Output the [X, Y] coordinate of the center of the cell containing the given text.  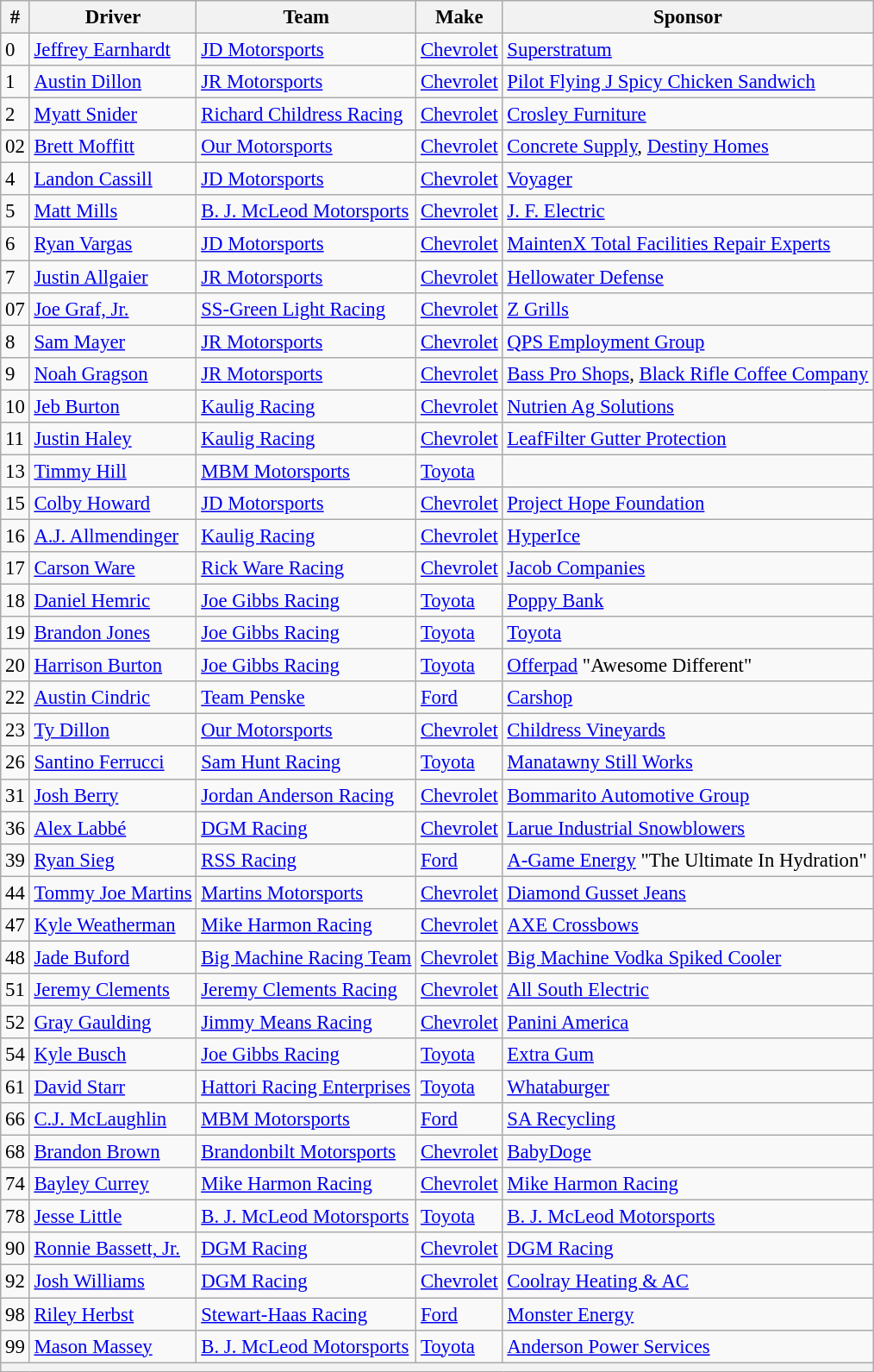
68 [16, 1152]
Alex Labbé [113, 828]
Larue Industrial Snowblowers [688, 828]
Riley Herbst [113, 1314]
Big Machine Vodka Spiked Cooler [688, 957]
Timmy Hill [113, 471]
Monster Energy [688, 1314]
44 [16, 893]
7 [16, 277]
Ryan Sieg [113, 860]
15 [16, 504]
Extra Gum [688, 1055]
Colby Howard [113, 504]
19 [16, 633]
11 [16, 439]
Poppy Bank [688, 601]
0 [16, 50]
Voyager [688, 179]
02 [16, 147]
Ronnie Bassett, Jr. [113, 1250]
4 [16, 179]
Hellowater Defense [688, 277]
Santino Ferrucci [113, 763]
Nutrien Ag Solutions [688, 406]
Panini America [688, 1022]
Jimmy Means Racing [307, 1022]
48 [16, 957]
10 [16, 406]
78 [16, 1217]
6 [16, 244]
Gray Gaulding [113, 1022]
Justin Haley [113, 439]
AXE Crossbows [688, 925]
Jeremy Clements [113, 990]
Richard Childress Racing [307, 115]
Driver [113, 17]
Z Grills [688, 309]
David Starr [113, 1087]
Childress Vineyards [688, 730]
98 [16, 1314]
Sponsor [688, 17]
Manatawny Still Works [688, 763]
Project Hope Foundation [688, 504]
Carson Ware [113, 568]
Pilot Flying J Spicy Chicken Sandwich [688, 82]
Brett Moffitt [113, 147]
All South Electric [688, 990]
MaintenX Total Facilities Repair Experts [688, 244]
1 [16, 82]
90 [16, 1250]
Anderson Power Services [688, 1346]
Crosley Furniture [688, 115]
Coolray Heating & AC [688, 1281]
54 [16, 1055]
16 [16, 536]
Bommarito Automotive Group [688, 795]
Daniel Hemric [113, 601]
Matt Mills [113, 211]
Diamond Gusset Jeans [688, 893]
Ty Dillon [113, 730]
Joe Graf, Jr. [113, 309]
SS-Green Light Racing [307, 309]
Harrison Burton [113, 666]
2 [16, 115]
# [16, 17]
A.J. Allmendinger [113, 536]
Brandon Jones [113, 633]
Team Penske [307, 698]
07 [16, 309]
Landon Cassill [113, 179]
LeafFilter Gutter Protection [688, 439]
A-Game Energy "The Ultimate In Hydration" [688, 860]
Whataburger [688, 1087]
Mason Massey [113, 1346]
Sam Hunt Racing [307, 763]
99 [16, 1346]
Sam Mayer [113, 341]
22 [16, 698]
Jacob Companies [688, 568]
17 [16, 568]
Jeremy Clements Racing [307, 990]
HyperIce [688, 536]
74 [16, 1184]
13 [16, 471]
5 [16, 211]
9 [16, 373]
Kyle Busch [113, 1055]
26 [16, 763]
Concrete Supply, Destiny Homes [688, 147]
Jeb Burton [113, 406]
Jesse Little [113, 1217]
SA Recycling [688, 1119]
Bass Pro Shops, Black Rifle Coffee Company [688, 373]
Jade Buford [113, 957]
Bayley Currey [113, 1184]
Myatt Snider [113, 115]
61 [16, 1087]
36 [16, 828]
92 [16, 1281]
Carshop [688, 698]
Josh Berry [113, 795]
C.J. McLaughlin [113, 1119]
Rick Ware Racing [307, 568]
66 [16, 1119]
J. F. Electric [688, 211]
Josh Williams [113, 1281]
Offerpad "Awesome Different" [688, 666]
18 [16, 601]
BabyDoge [688, 1152]
Kyle Weatherman [113, 925]
Tommy Joe Martins [113, 893]
QPS Employment Group [688, 341]
Justin Allgaier [113, 277]
Martins Motorsports [307, 893]
8 [16, 341]
23 [16, 730]
Austin Cindric [113, 698]
Brandonbilt Motorsports [307, 1152]
39 [16, 860]
Jordan Anderson Racing [307, 795]
Stewart-Haas Racing [307, 1314]
Brandon Brown [113, 1152]
Superstratum [688, 50]
51 [16, 990]
Noah Gragson [113, 373]
Ryan Vargas [113, 244]
Team [307, 17]
Austin Dillon [113, 82]
Hattori Racing Enterprises [307, 1087]
Big Machine Racing Team [307, 957]
Make [459, 17]
47 [16, 925]
RSS Racing [307, 860]
Jeffrey Earnhardt [113, 50]
20 [16, 666]
52 [16, 1022]
31 [16, 795]
